Return (x, y) of the center of cell containing provided text 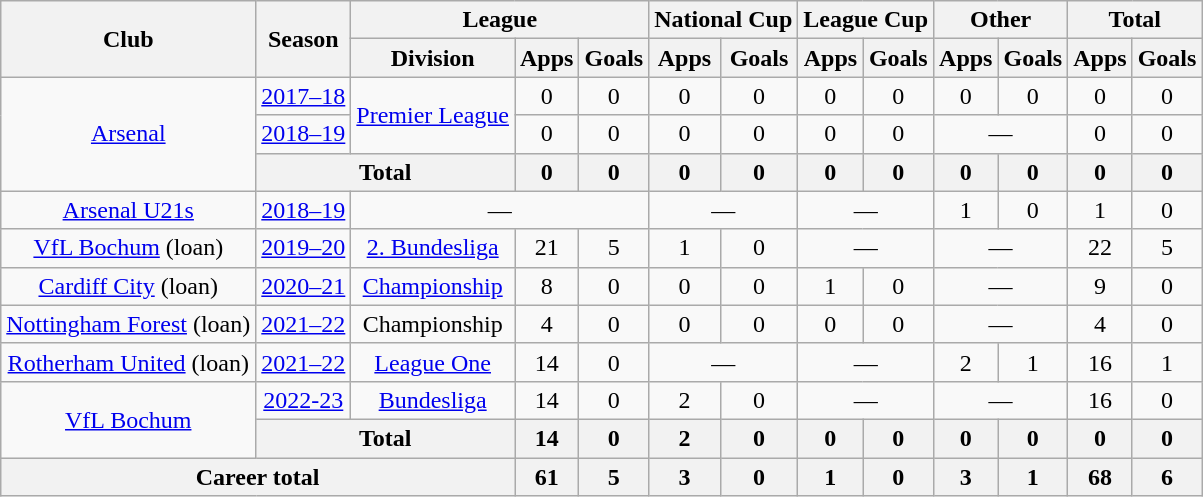
VfL Bochum (loan) (128, 248)
Nottingham Forest (loan) (128, 324)
9 (1100, 286)
League (500, 20)
Bundesliga (433, 400)
2017–18 (304, 96)
Season (304, 39)
Division (433, 58)
Career total (258, 477)
2019–20 (304, 248)
21 (546, 248)
National Cup (724, 20)
Club (128, 39)
2020–21 (304, 286)
61 (546, 477)
League One (433, 362)
2. Bundesliga (433, 248)
Other (1001, 20)
2022-23 (304, 400)
League Cup (866, 20)
VfL Bochum (128, 419)
Arsenal U21s (128, 210)
6 (1167, 477)
Premier League (433, 115)
Rotherham United (loan) (128, 362)
22 (1100, 248)
68 (1100, 477)
Cardiff City (loan) (128, 286)
8 (546, 286)
Arsenal (128, 134)
